Return the (x, y) coordinate for the center point of the cell that contains the specified text.  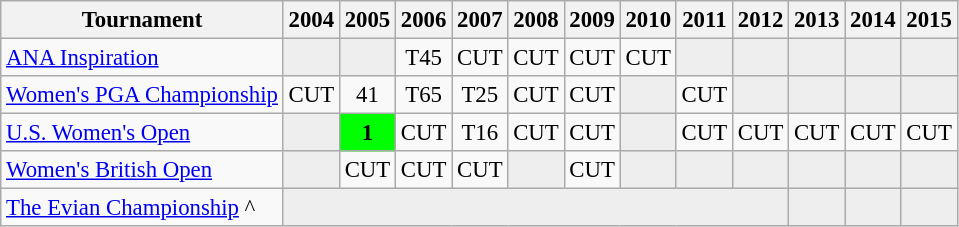
2005 (367, 20)
2011 (704, 20)
T25 (480, 95)
2013 (817, 20)
Women's British Open (142, 170)
2007 (480, 20)
ANA Inspiration (142, 58)
2014 (873, 20)
T16 (480, 133)
Women's PGA Championship (142, 95)
2012 (760, 20)
41 (367, 95)
T45 (424, 58)
2004 (311, 20)
2015 (929, 20)
U.S. Women's Open (142, 133)
1 (367, 133)
2006 (424, 20)
The Evian Championship ^ (142, 208)
T65 (424, 95)
2010 (648, 20)
2009 (592, 20)
Tournament (142, 20)
2008 (536, 20)
